Return [X, Y] of the center of cell containing provided text 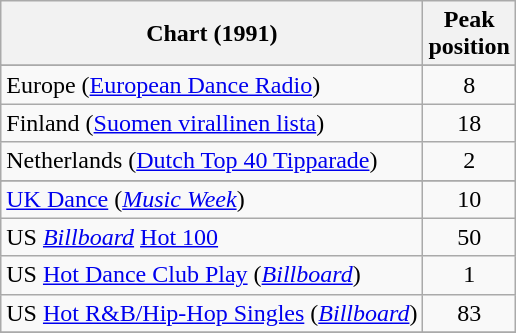
Peakposition [469, 34]
2 [469, 161]
US Hot R&B/Hip-Hop Singles (Billboard) [212, 313]
Netherlands (Dutch Top 40 Tipparade) [212, 161]
US Billboard Hot 100 [212, 237]
Chart (1991) [212, 34]
8 [469, 85]
UK Dance (Music Week) [212, 199]
50 [469, 237]
18 [469, 123]
10 [469, 199]
83 [469, 313]
Europe (European Dance Radio) [212, 85]
1 [469, 275]
Finland (Suomen virallinen lista) [212, 123]
US Hot Dance Club Play (Billboard) [212, 275]
